Find where the given text appears and provide that cell's center as (X, Y) coordinate. 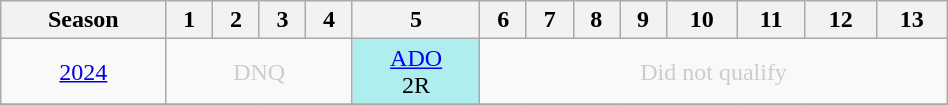
2024 (84, 72)
1 (190, 20)
8 (596, 20)
12 (840, 20)
5 (416, 20)
3 (282, 20)
ADO2R (416, 72)
Season (84, 20)
11 (771, 20)
7 (550, 20)
2 (236, 20)
6 (504, 20)
4 (330, 20)
13 (912, 20)
9 (644, 20)
10 (702, 20)
DNQ (259, 72)
Did not qualify (714, 72)
